Identify which cell holds the provided text, then report its (X, Y) central coordinate. 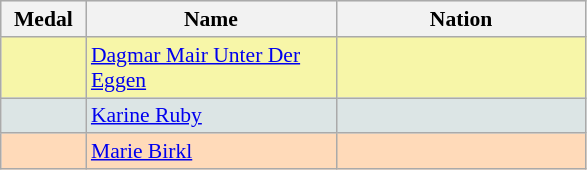
Nation (461, 19)
Karine Ruby (211, 116)
Marie Birkl (211, 152)
Name (211, 19)
Dagmar Mair Unter Der Eggen (211, 68)
Medal (44, 19)
